From the cell containing the given text, extract its center point as [X, Y] coordinate. 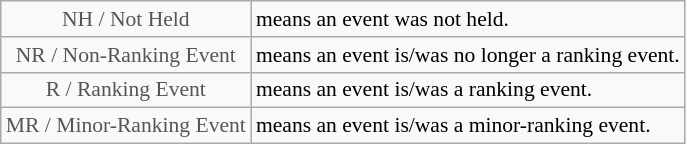
NH / Not Held [126, 19]
means an event was not held. [468, 19]
MR / Minor-Ranking Event [126, 126]
means an event is/was a ranking event. [468, 90]
NR / Non-Ranking Event [126, 55]
means an event is/was no longer a ranking event. [468, 55]
R / Ranking Event [126, 90]
means an event is/was a minor-ranking event. [468, 126]
